Provide the [X, Y] coordinate of the cell's center where the given text is located.  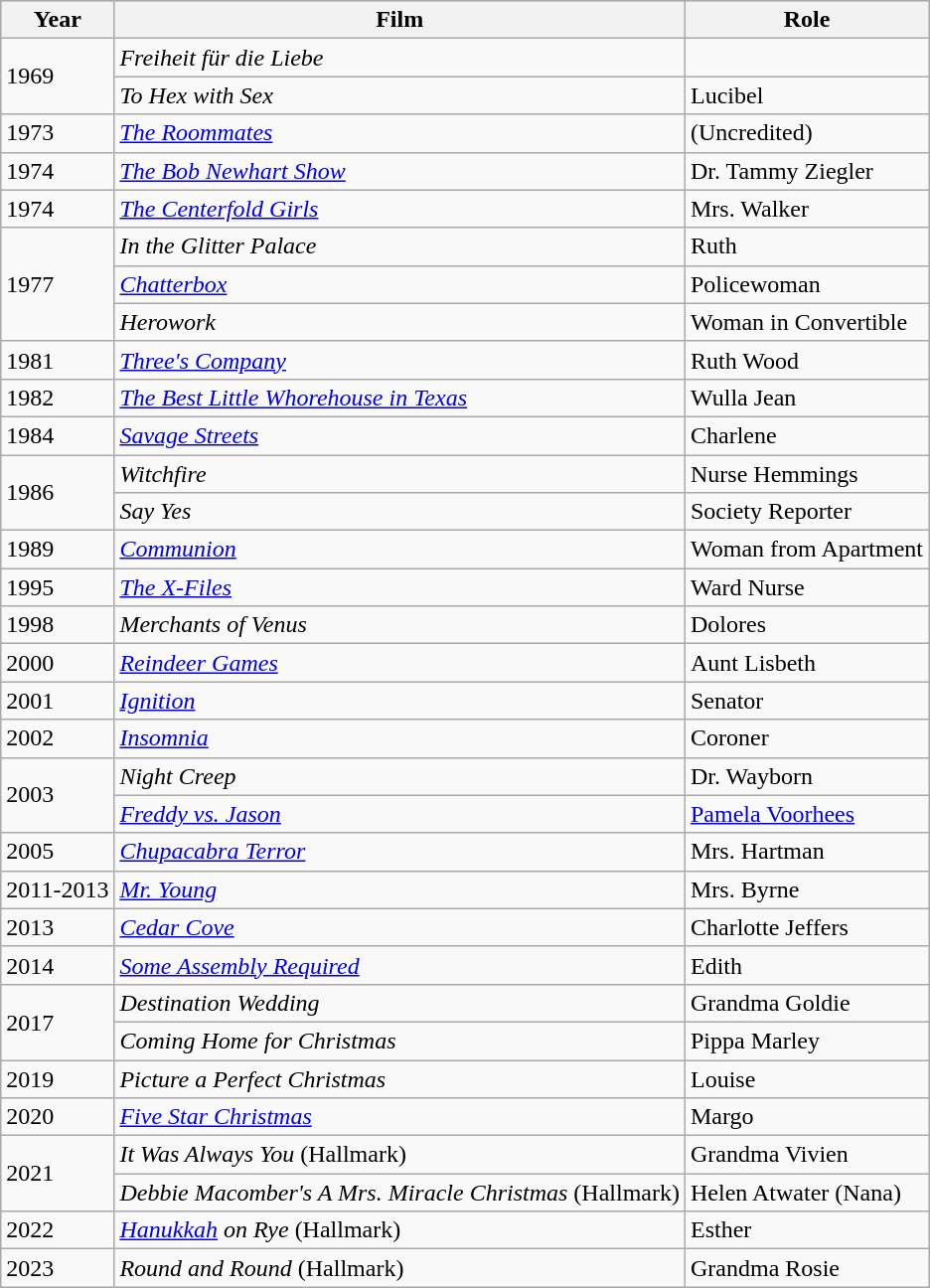
Grandma Vivien [807, 1155]
Round and Round (Hallmark) [399, 1268]
The Bob Newhart Show [399, 171]
Freddy vs. Jason [399, 814]
Charlotte Jeffers [807, 927]
Five Star Christmas [399, 1117]
Chupacabra Terror [399, 852]
1982 [58, 398]
Grandma Goldie [807, 1003]
Nurse Hemmings [807, 474]
Insomnia [399, 738]
Destination Wedding [399, 1003]
Dolores [807, 625]
Mrs. Hartman [807, 852]
1984 [58, 435]
Cedar Cove [399, 927]
Coming Home for Christmas [399, 1041]
Herowork [399, 322]
Dr. Tammy Ziegler [807, 171]
Ruth Wood [807, 360]
Reindeer Games [399, 663]
Mrs. Walker [807, 209]
Ward Nurse [807, 587]
Three's Company [399, 360]
Aunt Lisbeth [807, 663]
2022 [58, 1230]
Grandma Rosie [807, 1268]
Mrs. Byrne [807, 889]
Say Yes [399, 512]
1973 [58, 133]
2005 [58, 852]
Dr. Wayborn [807, 776]
1969 [58, 77]
Helen Atwater (Nana) [807, 1193]
In the Glitter Palace [399, 246]
(Uncredited) [807, 133]
Ignition [399, 701]
Hanukkah on Rye (Hallmark) [399, 1230]
2011-2013 [58, 889]
2019 [58, 1078]
Charlene [807, 435]
Lucibel [807, 95]
1981 [58, 360]
1998 [58, 625]
1977 [58, 284]
Debbie Macomber's A Mrs. Miracle Christmas (Hallmark) [399, 1193]
Night Creep [399, 776]
2017 [58, 1022]
Communion [399, 550]
Society Reporter [807, 512]
Savage Streets [399, 435]
Senator [807, 701]
Witchfire [399, 474]
2021 [58, 1174]
Year [58, 20]
Pippa Marley [807, 1041]
Pamela Voorhees [807, 814]
Woman from Apartment [807, 550]
1989 [58, 550]
Ruth [807, 246]
Coroner [807, 738]
The Centerfold Girls [399, 209]
The Best Little Whorehouse in Texas [399, 398]
1986 [58, 493]
2013 [58, 927]
Freiheit für die Liebe [399, 58]
Picture a Perfect Christmas [399, 1078]
2003 [58, 795]
Chatterbox [399, 284]
2000 [58, 663]
Some Assembly Required [399, 965]
Mr. Young [399, 889]
2002 [58, 738]
2001 [58, 701]
To Hex with Sex [399, 95]
1995 [58, 587]
Esther [807, 1230]
The Roommates [399, 133]
The X-Files [399, 587]
2014 [58, 965]
Margo [807, 1117]
Role [807, 20]
Woman in Convertible [807, 322]
Film [399, 20]
Louise [807, 1078]
Merchants of Venus [399, 625]
Policewoman [807, 284]
Wulla Jean [807, 398]
2020 [58, 1117]
Edith [807, 965]
2023 [58, 1268]
It Was Always You (Hallmark) [399, 1155]
